Identify which cell holds the provided text, then report its (X, Y) central coordinate. 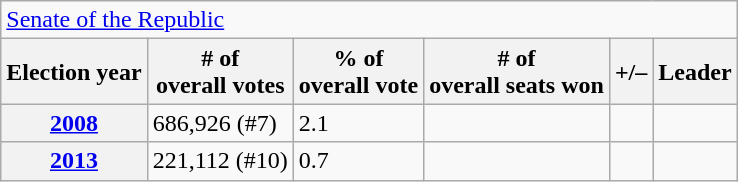
Election year (74, 72)
221,112 (#10) (220, 161)
0.7 (358, 161)
# ofoverall votes (220, 72)
686,926 (#7) (220, 123)
2.1 (358, 123)
Leader (695, 72)
# ofoverall seats won (517, 72)
2008 (74, 123)
Senate of the Republic (369, 20)
% ofoverall vote (358, 72)
2013 (74, 161)
+/– (630, 72)
